Find where the given text appears and provide that cell's center as (X, Y) coordinate. 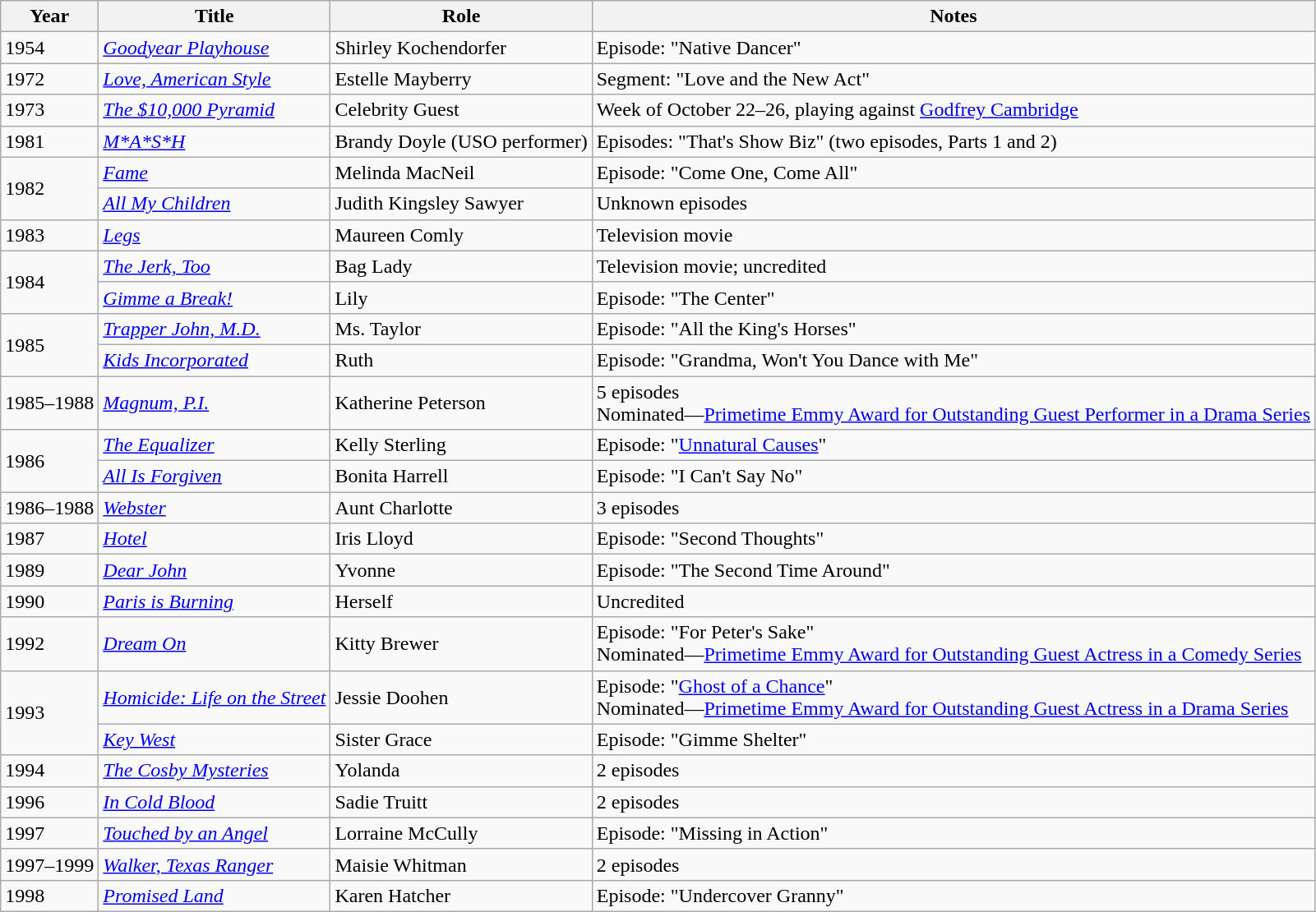
Episode: "Undercover Granny" (954, 896)
Melinda MacNeil (461, 173)
Kitty Brewer (461, 644)
1989 (49, 570)
1972 (49, 79)
Episodes: "That's Show Biz" (two episodes, Parts 1 and 2) (954, 141)
Estelle Mayberry (461, 79)
Episode: "I Can't Say No" (954, 477)
Episode: "Missing in Action" (954, 833)
Title (215, 16)
Unknown episodes (954, 204)
1973 (49, 110)
Episode: "Ghost of a Chance"Nominated—Primetime Emmy Award for Outstanding Guest Actress in a Drama Series (954, 697)
Sister Grace (461, 739)
1990 (49, 601)
In Cold Blood (215, 802)
Segment: "Love and the New Act" (954, 79)
1982 (49, 188)
1985–1988 (49, 403)
The Jerk, Too (215, 266)
Week of October 22–26, playing against Godfrey Cambridge (954, 110)
Jessie Doohen (461, 697)
Lorraine McCully (461, 833)
Episode: "Come One, Come All" (954, 173)
Karen Hatcher (461, 896)
1993 (49, 713)
Goodyear Playhouse (215, 48)
Legs (215, 235)
Uncredited (954, 601)
Katherine Peterson (461, 403)
M*A*S*H (215, 141)
Episode: "All the King's Horses" (954, 329)
Kids Incorporated (215, 360)
1998 (49, 896)
Herself (461, 601)
Touched by an Angel (215, 833)
Ruth (461, 360)
The $10,000 Pyramid (215, 110)
5 episodesNominated—Primetime Emmy Award for Outstanding Guest Performer in a Drama Series (954, 403)
Year (49, 16)
1997 (49, 833)
Episode: "Unnatural Causes" (954, 445)
Aunt Charlotte (461, 508)
Paris is Burning (215, 601)
Notes (954, 16)
All Is Forgiven (215, 477)
Episode: "Second Thoughts" (954, 539)
1987 (49, 539)
Walker, Texas Ranger (215, 864)
Iris Lloyd (461, 539)
Yolanda (461, 771)
1986–1988 (49, 508)
1984 (49, 282)
Ms. Taylor (461, 329)
Episode: "For Peter's Sake"Nominated—Primetime Emmy Award for Outstanding Guest Actress in a Comedy Series (954, 644)
Sadie Truitt (461, 802)
Celebrity Guest (461, 110)
3 episodes (954, 508)
Brandy Doyle (USO performer) (461, 141)
Lily (461, 297)
Kelly Sterling (461, 445)
Episode: "Native Dancer" (954, 48)
1986 (49, 461)
Homicide: Life on the Street (215, 697)
1992 (49, 644)
Hotel (215, 539)
Dream On (215, 644)
Episode: "The Center" (954, 297)
Episode: "The Second Time Around" (954, 570)
Episode: "Grandma, Won't You Dance with Me" (954, 360)
Promised Land (215, 896)
Maureen Comly (461, 235)
1983 (49, 235)
Role (461, 16)
Bonita Harrell (461, 477)
Judith Kingsley Sawyer (461, 204)
1997–1999 (49, 864)
The Cosby Mysteries (215, 771)
The Equalizer (215, 445)
Bag Lady (461, 266)
Key West (215, 739)
Episode: "Gimme Shelter" (954, 739)
1985 (49, 344)
Gimme a Break! (215, 297)
Fame (215, 173)
1996 (49, 802)
1994 (49, 771)
Dear John (215, 570)
Television movie; uncredited (954, 266)
Love, American Style (215, 79)
Shirley Kochendorfer (461, 48)
Webster (215, 508)
Magnum, P.I. (215, 403)
1981 (49, 141)
Yvonne (461, 570)
Television movie (954, 235)
Trapper John, M.D. (215, 329)
All My Children (215, 204)
1954 (49, 48)
Maisie Whitman (461, 864)
